Detect which cell encompasses the target text, then output its (x, y) center coordinate. 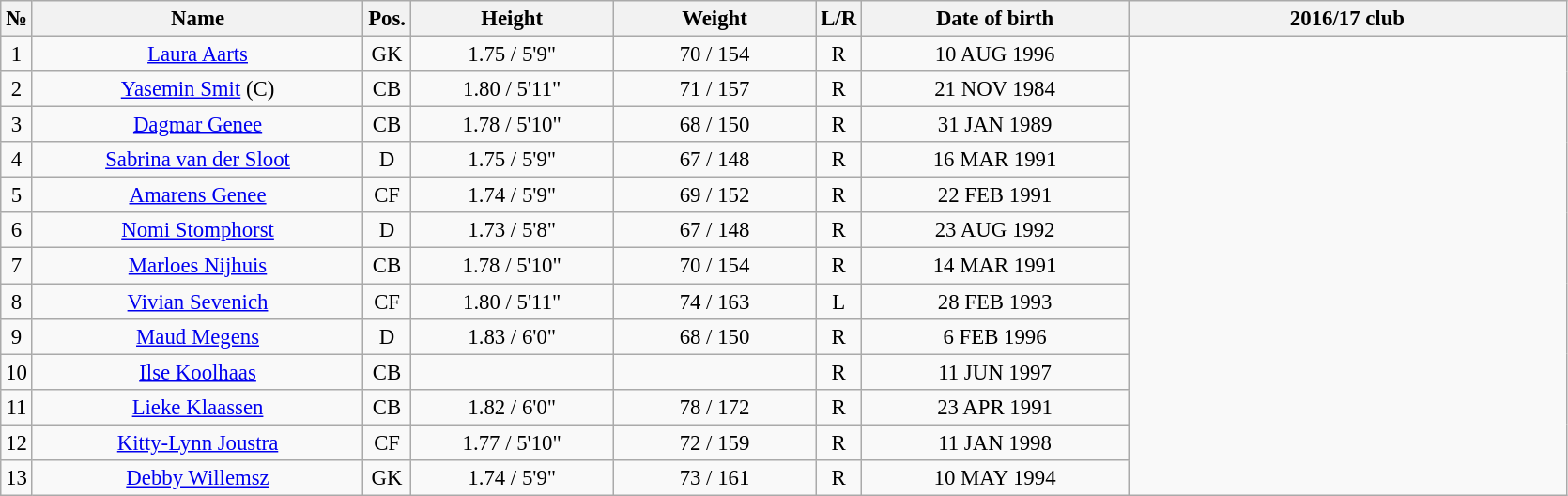
71 / 157 (715, 89)
10 AUG 1996 (994, 54)
Dagmar Genee (197, 125)
4 (17, 160)
Vivian Sevenich (197, 302)
11 (17, 407)
1.73 / 5'8" (512, 230)
Date of birth (994, 19)
74 / 163 (715, 302)
Laura Aarts (197, 54)
L (839, 302)
Kitty-Lynn Joustra (197, 442)
Maud Megens (197, 336)
72 / 159 (715, 442)
Marloes Nijhuis (197, 266)
Amarens Genee (197, 195)
1.77 / 5'10" (512, 442)
9 (17, 336)
10 (17, 372)
1.82 / 6'0" (512, 407)
6 FEB 1996 (994, 336)
23 AUG 1992 (994, 230)
Weight (715, 19)
7 (17, 266)
31 JAN 1989 (994, 125)
L/R (839, 19)
73 / 161 (715, 478)
1 (17, 54)
№ (17, 19)
13 (17, 478)
28 FEB 1993 (994, 302)
Lieke Klaassen (197, 407)
Yasemin Smit (C) (197, 89)
Ilse Koolhaas (197, 372)
Debby Willemsz (197, 478)
2 (17, 89)
14 MAR 1991 (994, 266)
Sabrina van der Sloot (197, 160)
1.83 / 6'0" (512, 336)
78 / 172 (715, 407)
Pos. (387, 19)
8 (17, 302)
69 / 152 (715, 195)
3 (17, 125)
Nomi Stomphorst (197, 230)
12 (17, 442)
5 (17, 195)
10 MAY 1994 (994, 478)
11 JUN 1997 (994, 372)
23 APR 1991 (994, 407)
11 JAN 1998 (994, 442)
Name (197, 19)
21 NOV 1984 (994, 89)
6 (17, 230)
2016/17 club (1348, 19)
Height (512, 19)
16 MAR 1991 (994, 160)
22 FEB 1991 (994, 195)
